Search for the cell housing the specified text and yield its [x, y] center coordinate. 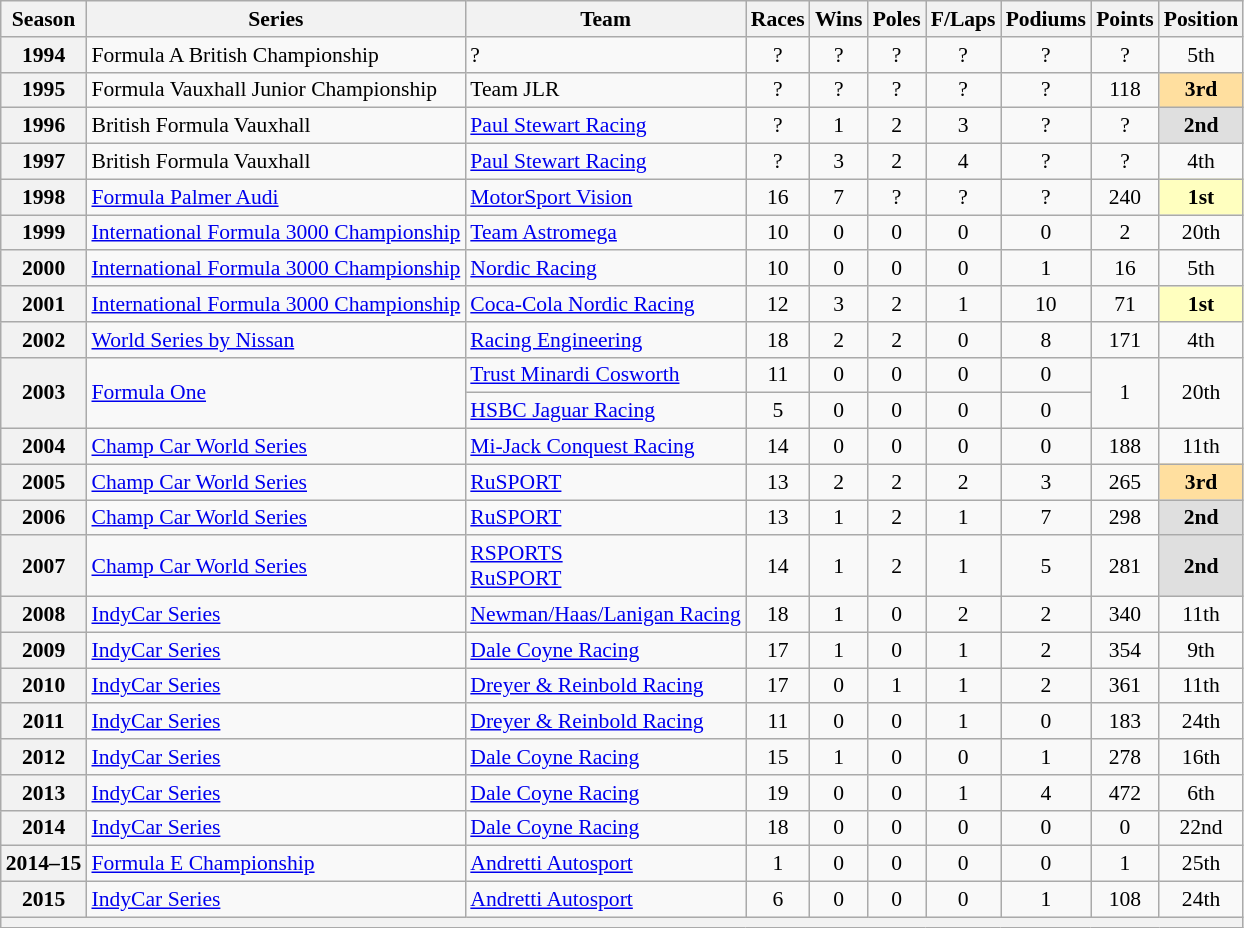
Formula E Championship [276, 864]
Trust Minardi Cosworth [605, 375]
240 [1125, 197]
1999 [44, 233]
World Series by Nissan [276, 340]
1995 [44, 90]
2014 [44, 828]
15 [778, 757]
Racing Engineering [605, 340]
2005 [44, 482]
1997 [44, 162]
278 [1125, 757]
Wins [839, 19]
2000 [44, 269]
1994 [44, 55]
2011 [44, 722]
HSBC Jaguar Racing [605, 411]
6th [1201, 793]
2006 [44, 518]
Formula Palmer Audi [276, 197]
Team JLR [605, 90]
354 [1125, 650]
Formula One [276, 392]
Races [778, 19]
19 [778, 793]
2002 [44, 340]
Newman/Haas/Lanigan Racing [605, 615]
9th [1201, 650]
12 [778, 304]
Formula Vauxhall Junior Championship [276, 90]
Mi-Jack Conquest Racing [605, 447]
6 [778, 900]
281 [1125, 566]
71 [1125, 304]
1998 [44, 197]
2004 [44, 447]
2014–15 [44, 864]
MotorSport Vision [605, 197]
1996 [44, 126]
2003 [44, 392]
Season [44, 19]
8 [1046, 340]
2013 [44, 793]
118 [1125, 90]
183 [1125, 722]
2012 [44, 757]
340 [1125, 615]
RSPORTSRuSPORT [605, 566]
2007 [44, 566]
25th [1201, 864]
22nd [1201, 828]
Coca-Cola Nordic Racing [605, 304]
108 [1125, 900]
298 [1125, 518]
2009 [44, 650]
F/Laps [964, 19]
Formula A British Championship [276, 55]
2015 [44, 900]
472 [1125, 793]
188 [1125, 447]
265 [1125, 482]
2008 [44, 615]
Podiums [1046, 19]
2001 [44, 304]
Team [605, 19]
2010 [44, 686]
Nordic Racing [605, 269]
361 [1125, 686]
171 [1125, 340]
Points [1125, 19]
Team Astromega [605, 233]
Position [1201, 19]
Series [276, 19]
16th [1201, 757]
Poles [897, 19]
